Detect which cell encompasses the target text, then output its [X, Y] center coordinate. 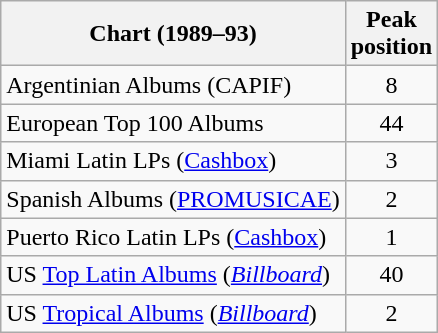
US Tropical Albums (Billboard) [173, 313]
Argentinian Albums (CAPIF) [173, 85]
3 [391, 161]
Peakposition [391, 34]
European Top 100 Albums [173, 123]
8 [391, 85]
44 [391, 123]
1 [391, 237]
40 [391, 275]
Spanish Albums (PROMUSICAE) [173, 199]
Miami Latin LPs (Cashbox) [173, 161]
Puerto Rico Latin LPs (Cashbox) [173, 237]
Chart (1989–93) [173, 34]
US Top Latin Albums (Billboard) [173, 275]
